Determine the [x, y] coordinate at the center of the cell enclosing the given text.  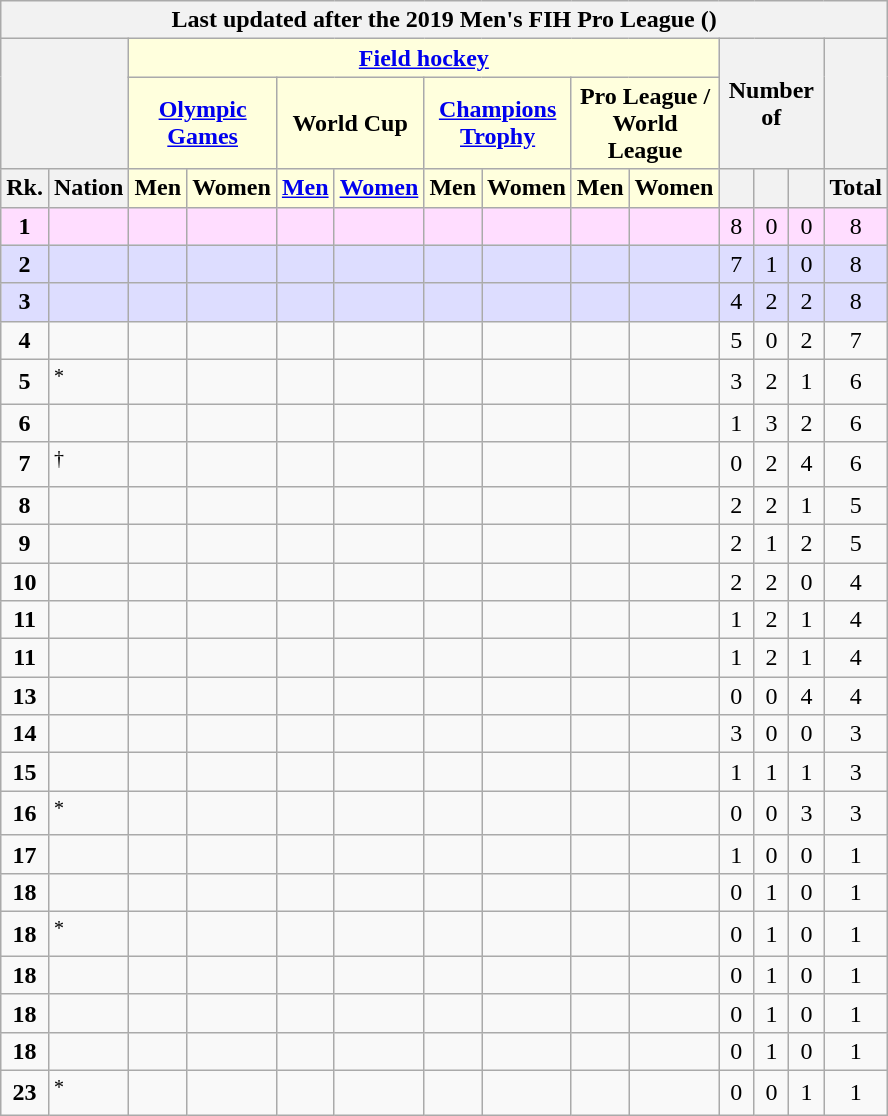
Champions Trophy [498, 123]
13 [25, 696]
Last updated after the 2019 Men's FIH Pro League () [444, 20]
Field hockey [424, 58]
World Cup [350, 123]
14 [25, 734]
17 [25, 854]
Total [856, 188]
Pro League / World League [644, 123]
16 [25, 814]
10 [25, 582]
Number of [772, 104]
15 [25, 772]
Nation [88, 188]
9 [25, 543]
Olympic Games [202, 123]
† [88, 464]
23 [25, 1092]
Rk. [25, 188]
